Find where the given text appears and provide that cell's center as (x, y) coordinate. 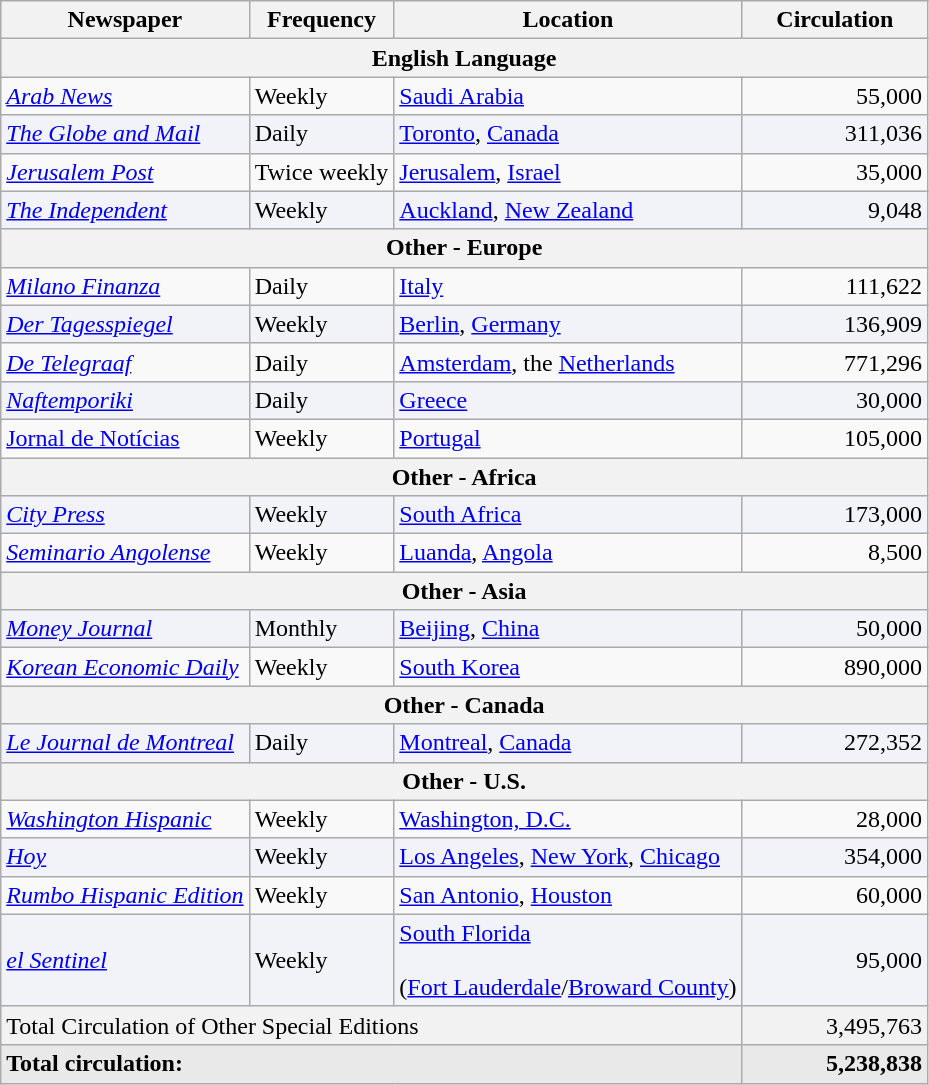
Milano Finanza (125, 286)
el Sentinel (125, 960)
5,238,838 (834, 1064)
Naftemporiki (125, 400)
Saudi Arabia (568, 96)
105,000 (834, 438)
Seminario Angolense (125, 553)
9,048 (834, 210)
Washington Hispanic (125, 819)
28,000 (834, 819)
311,036 (834, 134)
Le Journal de Montreal (125, 743)
Washington, D.C. (568, 819)
Portugal (568, 438)
South Korea (568, 667)
South Florida(Fort Lauderdale/Broward County) (568, 960)
Montreal, Canada (568, 743)
Der Tagesspiegel (125, 324)
Other - U.S. (464, 781)
354,000 (834, 857)
Italy (568, 286)
3,495,763 (834, 1025)
Auckland, New Zealand (568, 210)
Luanda, Angola (568, 553)
Toronto, Canada (568, 134)
Greece (568, 400)
Arab News (125, 96)
Monthly (322, 629)
136,909 (834, 324)
San Antonio, Houston (568, 895)
Hoy (125, 857)
Rumbo Hispanic Edition (125, 895)
890,000 (834, 667)
95,000 (834, 960)
Total Circulation of Other Special Editions (372, 1025)
Berlin, Germany (568, 324)
35,000 (834, 172)
111,622 (834, 286)
Total circulation: (372, 1064)
8,500 (834, 553)
English Language (464, 58)
30,000 (834, 400)
Other - Africa (464, 477)
272,352 (834, 743)
Jerusalem Post (125, 172)
City Press (125, 515)
Amsterdam, the Netherlands (568, 362)
Money Journal (125, 629)
55,000 (834, 96)
Other - Europe (464, 248)
Circulation (834, 20)
Beijing, China (568, 629)
50,000 (834, 629)
Other - Asia (464, 591)
Los Angeles, New York, Chicago (568, 857)
Frequency (322, 20)
De Telegraaf (125, 362)
Location (568, 20)
Twice weekly (322, 172)
The Independent (125, 210)
Jornal de Notícias (125, 438)
Newspaper (125, 20)
South Africa (568, 515)
Jerusalem, Israel (568, 172)
60,000 (834, 895)
173,000 (834, 515)
Other - Canada (464, 705)
Korean Economic Daily (125, 667)
771,296 (834, 362)
The Globe and Mail (125, 134)
